Search for the cell housing the specified text and yield its (x, y) center coordinate. 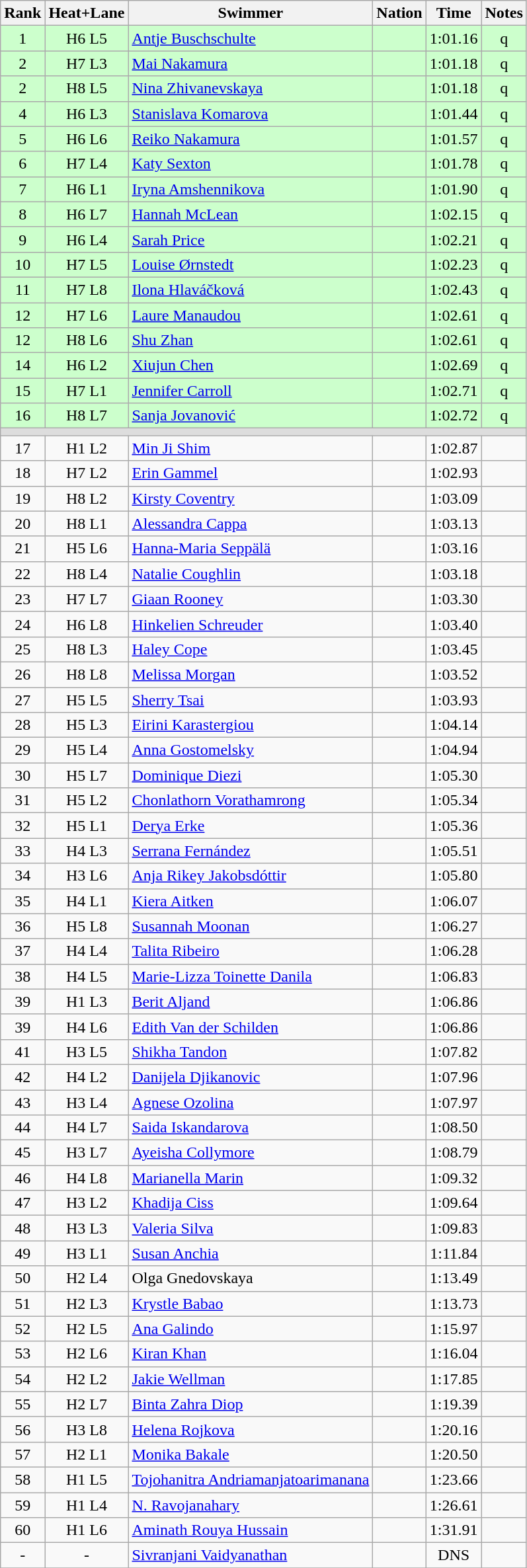
H4 L4 (87, 951)
H8 L3 (87, 649)
52 (22, 1329)
Hinkelien Schreuder (251, 624)
1:01.44 (454, 114)
22 (22, 574)
H5 L7 (87, 775)
45 (22, 1153)
Time (454, 13)
Agnese Ozolina (251, 1102)
Saida Iskandarova (251, 1128)
Antje Buschschulte (251, 38)
Valeria Silva (251, 1228)
H3 L1 (87, 1253)
Stanislava Komarova (251, 114)
Nina Zhivanevskaya (251, 89)
H2 L2 (87, 1379)
1:20.16 (454, 1429)
24 (22, 624)
Anna Gostomelsky (251, 750)
1:03.45 (454, 649)
5 (22, 139)
19 (22, 498)
Heat+Lane (87, 13)
1:03.30 (454, 599)
Danijela Djikanovic (251, 1077)
H3 L8 (87, 1429)
1:02.93 (454, 473)
H5 L1 (87, 826)
H6 L6 (87, 139)
H2 L3 (87, 1304)
1:16.04 (454, 1354)
Chonlathorn Vorathamrong (251, 801)
Kiran Khan (251, 1354)
H3 L3 (87, 1228)
H5 L3 (87, 725)
21 (22, 549)
56 (22, 1429)
Edith Van der Schilden (251, 1027)
1:05.51 (454, 851)
1:13.73 (454, 1304)
1:02.71 (454, 391)
H3 L5 (87, 1052)
H6 L5 (87, 38)
H6 L4 (87, 239)
Jakie Wellman (251, 1379)
H8 L4 (87, 574)
20 (22, 524)
1:01.16 (454, 38)
H7 L5 (87, 264)
1 (22, 38)
Sarah Price (251, 239)
H7 L8 (87, 290)
1:06.83 (454, 976)
51 (22, 1304)
H2 L4 (87, 1278)
Aminath Rouya Hussain (251, 1530)
H3 L6 (87, 876)
H7 L7 (87, 599)
H8 L7 (87, 416)
1:04.94 (454, 750)
Xiujun Chen (251, 366)
53 (22, 1354)
14 (22, 366)
7 (22, 189)
1:05.80 (454, 876)
1:09.64 (454, 1203)
H5 L4 (87, 750)
1:02.69 (454, 366)
H4 L2 (87, 1077)
16 (22, 416)
H2 L5 (87, 1329)
H3 L7 (87, 1153)
44 (22, 1128)
9 (22, 239)
1:01.90 (454, 189)
46 (22, 1178)
35 (22, 901)
42 (22, 1077)
1:05.34 (454, 801)
1:26.61 (454, 1505)
1:02.21 (454, 239)
54 (22, 1379)
Khadija Ciss (251, 1203)
Katy Sexton (251, 164)
1:07.96 (454, 1077)
1:06.28 (454, 951)
Eirini Karastergiou (251, 725)
43 (22, 1102)
Ilona Hlaváčková (251, 290)
1:06.27 (454, 926)
49 (22, 1253)
34 (22, 876)
1:09.32 (454, 1178)
Olga Gnedovskaya (251, 1278)
Tojohanitra Andriamanjatoarimanana (251, 1479)
1:02.87 (454, 448)
1:31.91 (454, 1530)
47 (22, 1203)
8 (22, 214)
1:20.50 (454, 1454)
32 (22, 826)
Laure Manaudou (251, 315)
H6 L8 (87, 624)
H1 L2 (87, 448)
29 (22, 750)
Rank (22, 13)
4 (22, 114)
Serrana Fernández (251, 851)
Susan Anchia (251, 1253)
57 (22, 1454)
Hanna-Maria Seppälä (251, 549)
1:23.66 (454, 1479)
1:13.49 (454, 1278)
48 (22, 1228)
Helena Rojkova (251, 1429)
Berit Aljand (251, 1001)
H5 L6 (87, 549)
1:09.83 (454, 1228)
30 (22, 775)
1:02.23 (454, 264)
1:01.57 (454, 139)
37 (22, 951)
H4 L8 (87, 1178)
36 (22, 926)
H1 L4 (87, 1505)
H4 L5 (87, 976)
DNS (454, 1555)
59 (22, 1505)
1:04.14 (454, 725)
Derya Erke (251, 826)
H8 L2 (87, 498)
1:02.43 (454, 290)
H7 L3 (87, 63)
23 (22, 599)
Shu Zhan (251, 340)
H4 L3 (87, 851)
H3 L2 (87, 1203)
26 (22, 674)
1:05.36 (454, 826)
25 (22, 649)
Sivranjani Vaidyanathan (251, 1555)
Binta Zahra Diop (251, 1404)
Marianella Marin (251, 1178)
H2 L1 (87, 1454)
1:02.72 (454, 416)
H4 L7 (87, 1128)
Dominique Diezi (251, 775)
50 (22, 1278)
58 (22, 1479)
55 (22, 1404)
Kirsty Coventry (251, 498)
6 (22, 164)
1:08.79 (454, 1153)
1:02.15 (454, 214)
H1 L3 (87, 1001)
1:03.52 (454, 674)
Min Ji Shim (251, 448)
H1 L6 (87, 1530)
1:03.13 (454, 524)
1:15.97 (454, 1329)
11 (22, 290)
H8 L6 (87, 340)
31 (22, 801)
1:17.85 (454, 1379)
Shikha Tandon (251, 1052)
1:01.78 (454, 164)
33 (22, 851)
H5 L5 (87, 700)
H8 L8 (87, 674)
Reiko Nakamura (251, 139)
1:03.16 (454, 549)
28 (22, 725)
Giaan Rooney (251, 599)
60 (22, 1530)
H3 L4 (87, 1102)
1:07.82 (454, 1052)
H8 L5 (87, 89)
H6 L2 (87, 366)
Monika Bakale (251, 1454)
Jennifer Carroll (251, 391)
Sherry Tsai (251, 700)
Nation (399, 13)
Iryna Amshennikova (251, 189)
H2 L6 (87, 1354)
1:11.84 (454, 1253)
Talita Ribeiro (251, 951)
Erin Gammel (251, 473)
1:19.39 (454, 1404)
1:03.09 (454, 498)
H5 L8 (87, 926)
H6 L7 (87, 214)
1:05.30 (454, 775)
1:07.97 (454, 1102)
Ana Galindo (251, 1329)
Swimmer (251, 13)
H4 L1 (87, 901)
1:06.07 (454, 901)
Mai Nakamura (251, 63)
H4 L6 (87, 1027)
10 (22, 264)
Alessandra Cappa (251, 524)
38 (22, 976)
Haley Cope (251, 649)
H5 L2 (87, 801)
H2 L7 (87, 1404)
Natalie Coughlin (251, 574)
H7 L1 (87, 391)
1:03.40 (454, 624)
15 (22, 391)
1:03.93 (454, 700)
H6 L1 (87, 189)
Notes (504, 13)
H8 L1 (87, 524)
Kiera Aitken (251, 901)
17 (22, 448)
Marie-Lizza Toinette Danila (251, 976)
H1 L5 (87, 1479)
H7 L6 (87, 315)
1:08.50 (454, 1128)
N. Ravojanahary (251, 1505)
Krystle Babao (251, 1304)
H7 L4 (87, 164)
Sanja Jovanović (251, 416)
Melissa Morgan (251, 674)
Susannah Moonan (251, 926)
Hannah McLean (251, 214)
18 (22, 473)
41 (22, 1052)
H6 L3 (87, 114)
Louise Ørnstedt (251, 264)
1:03.18 (454, 574)
Anja Rikey Jakobsdóttir (251, 876)
27 (22, 700)
Ayeisha Collymore (251, 1153)
H7 L2 (87, 473)
